Pinpoint the cell where the given text exists, returning its (x, y) midpoint coordinate. 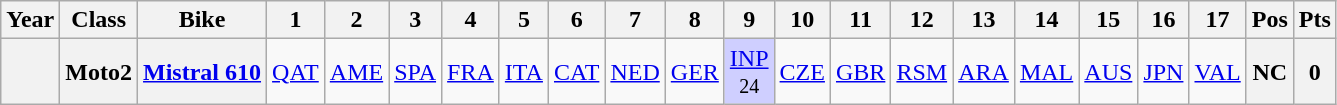
VAL (1218, 72)
6 (576, 20)
14 (1046, 20)
13 (984, 20)
Moto2 (99, 72)
JPN (1164, 72)
10 (802, 20)
CZE (802, 72)
8 (694, 20)
NC (1270, 72)
CAT (576, 72)
ITA (524, 72)
Mistral 610 (202, 72)
Class (99, 20)
Pos (1270, 20)
FRA (471, 72)
4 (471, 20)
SPA (416, 72)
15 (1108, 20)
GER (694, 72)
NED (635, 72)
17 (1218, 20)
Pts (1314, 20)
3 (416, 20)
2 (356, 20)
AUS (1108, 72)
Bike (202, 20)
11 (860, 20)
QAT (296, 72)
INP24 (749, 72)
RSM (922, 72)
9 (749, 20)
MAL (1046, 72)
12 (922, 20)
16 (1164, 20)
7 (635, 20)
5 (524, 20)
AME (356, 72)
0 (1314, 72)
1 (296, 20)
Year (30, 20)
GBR (860, 72)
ARA (984, 72)
